Extract the [X, Y] coordinate from the center of the cell holding the provided text.  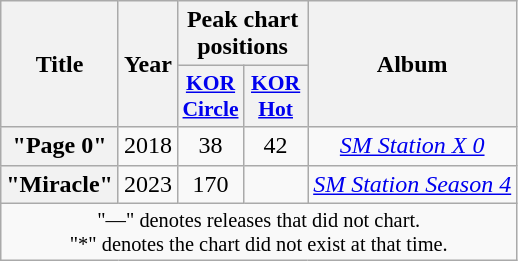
2023 [148, 184]
170 [210, 184]
38 [210, 146]
Title [60, 64]
Album [412, 64]
SM Station X 0 [412, 146]
"—" denotes releases that did not chart. "*" denotes the chart did not exist at that time. [259, 232]
KORCircle [210, 96]
"Miracle" [60, 184]
"Page 0" [60, 146]
Year [148, 64]
SM Station Season 4 [412, 184]
42 [276, 146]
Peak chart positions [242, 34]
KORHot [276, 96]
2018 [148, 146]
